Output the [X, Y] coordinate of the center of the cell containing the given text.  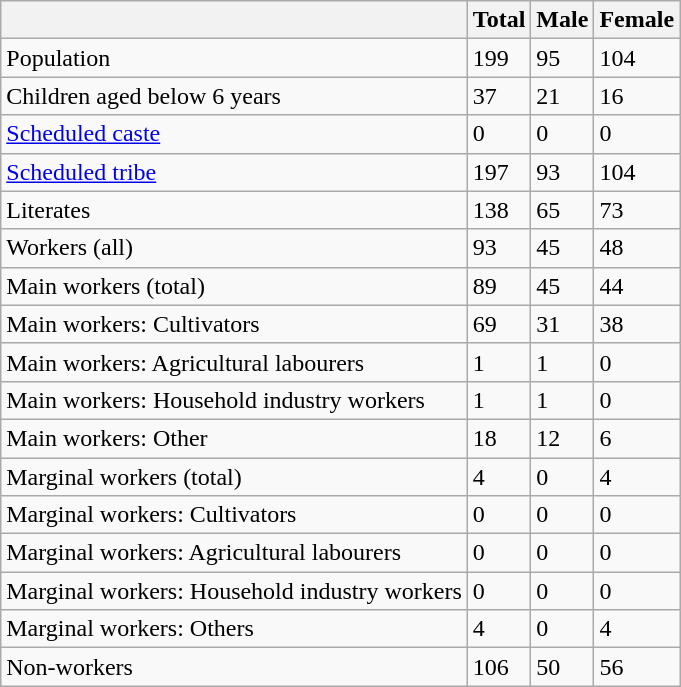
Female [637, 20]
89 [499, 286]
Male [562, 20]
Marginal workers: Agricultural labourers [234, 553]
Main workers: Agricultural labourers [234, 362]
Marginal workers: Others [234, 629]
16 [637, 96]
Scheduled tribe [234, 172]
Children aged below 6 years [234, 96]
48 [637, 248]
106 [499, 667]
Non-workers [234, 667]
Literates [234, 210]
69 [499, 324]
38 [637, 324]
Marginal workers: Cultivators [234, 515]
Total [499, 20]
6 [637, 438]
199 [499, 58]
Marginal workers (total) [234, 477]
44 [637, 286]
18 [499, 438]
Main workers: Other [234, 438]
50 [562, 667]
95 [562, 58]
73 [637, 210]
Workers (all) [234, 248]
65 [562, 210]
Marginal workers: Household industry workers [234, 591]
138 [499, 210]
Main workers: Household industry workers [234, 400]
12 [562, 438]
21 [562, 96]
31 [562, 324]
Main workers (total) [234, 286]
Scheduled caste [234, 134]
Main workers: Cultivators [234, 324]
56 [637, 667]
Population [234, 58]
197 [499, 172]
37 [499, 96]
